Determine the (x, y) coordinate at the center of the cell enclosing the given text.  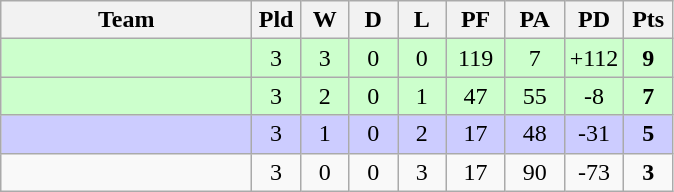
90 (534, 172)
119 (476, 58)
PF (476, 20)
PA (534, 20)
+112 (594, 58)
-31 (594, 134)
Team (126, 20)
-8 (594, 96)
PD (594, 20)
48 (534, 134)
55 (534, 96)
W (324, 20)
47 (476, 96)
5 (648, 134)
Pld (276, 20)
L (422, 20)
-73 (594, 172)
Pts (648, 20)
D (374, 20)
9 (648, 58)
